Extract the [X, Y] coordinate from the center of the cell holding the provided text.  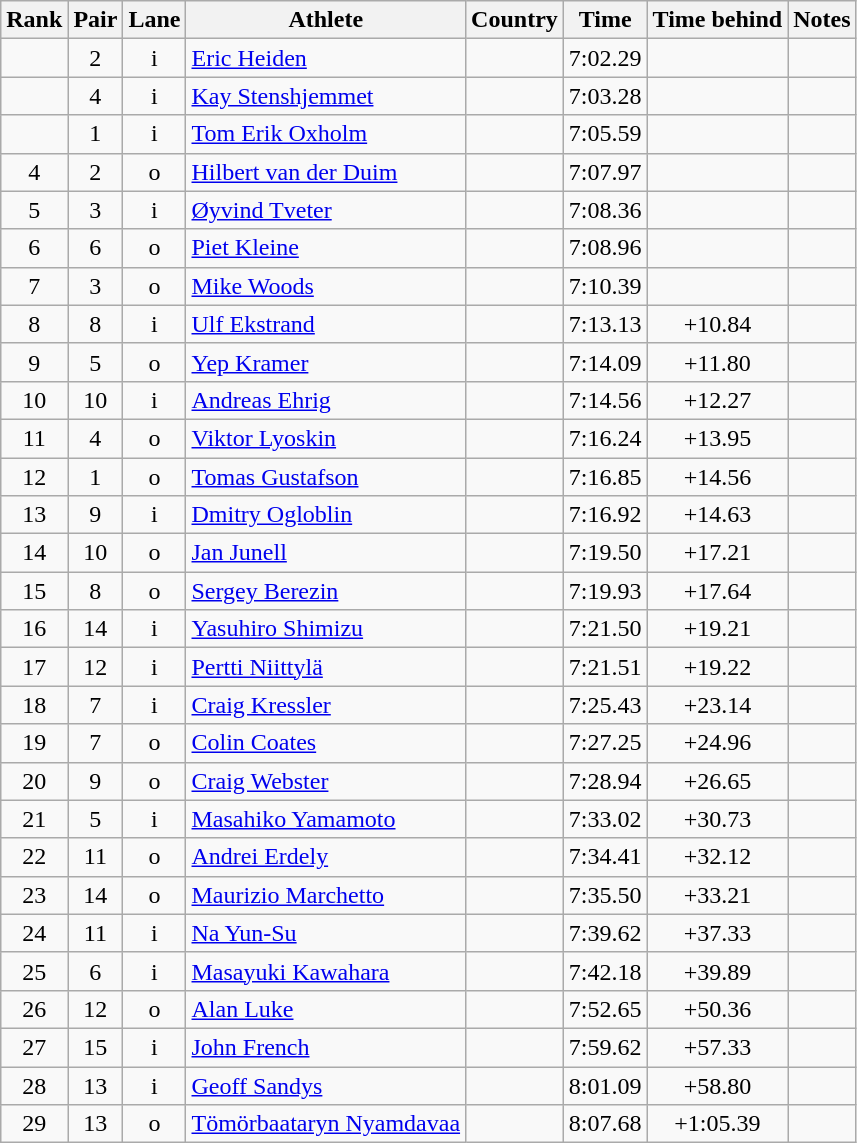
7:27.25 [605, 743]
23 [34, 895]
Dmitry Ogloblin [326, 515]
+57.33 [718, 1047]
Rank [34, 20]
+39.89 [718, 971]
Colin Coates [326, 743]
21 [34, 819]
Time [605, 20]
Craig Kressler [326, 705]
Hilbert van der Duim [326, 172]
28 [34, 1085]
7:21.51 [605, 667]
7:03.28 [605, 96]
+10.84 [718, 324]
7:21.50 [605, 629]
7:02.29 [605, 58]
John French [326, 1047]
7:19.93 [605, 591]
+32.12 [718, 857]
7:42.18 [605, 971]
+1:05.39 [718, 1124]
Geoff Sandys [326, 1085]
+50.36 [718, 1009]
Country [515, 20]
Andrei Erdely [326, 857]
+14.56 [718, 477]
+14.63 [718, 515]
+17.64 [718, 591]
Na Yun-Su [326, 933]
7:05.59 [605, 134]
19 [34, 743]
Andreas Ehrig [326, 400]
Yasuhiro Shimizu [326, 629]
20 [34, 781]
7:16.85 [605, 477]
7:52.65 [605, 1009]
+19.22 [718, 667]
7:25.43 [605, 705]
Alan Luke [326, 1009]
Piet Kleine [326, 248]
Sergey Berezin [326, 591]
+19.21 [718, 629]
+17.21 [718, 553]
17 [34, 667]
Pertti Niittylä [326, 667]
7:13.13 [605, 324]
7:16.92 [605, 515]
+30.73 [718, 819]
22 [34, 857]
7:08.36 [605, 210]
Ulf Ekstrand [326, 324]
8:01.09 [605, 1085]
+26.65 [718, 781]
Pair [96, 20]
+23.14 [718, 705]
7:10.39 [605, 286]
7:14.09 [605, 362]
25 [34, 971]
Maurizio Marchetto [326, 895]
Time behind [718, 20]
Masayuki Kawahara [326, 971]
27 [34, 1047]
18 [34, 705]
26 [34, 1009]
24 [34, 933]
7:59.62 [605, 1047]
Lane [154, 20]
Tomas Gustafson [326, 477]
16 [34, 629]
7:33.02 [605, 819]
Masahiko Yamamoto [326, 819]
7:07.97 [605, 172]
7:14.56 [605, 400]
8:07.68 [605, 1124]
Mike Woods [326, 286]
Craig Webster [326, 781]
+13.95 [718, 438]
Notes [822, 20]
7:08.96 [605, 248]
+37.33 [718, 933]
Kay Stenshjemmet [326, 96]
+33.21 [718, 895]
Jan Junell [326, 553]
+24.96 [718, 743]
29 [34, 1124]
7:34.41 [605, 857]
+11.80 [718, 362]
+58.80 [718, 1085]
7:35.50 [605, 895]
Tömörbaataryn Nyamdavaa [326, 1124]
+12.27 [718, 400]
7:16.24 [605, 438]
Athlete [326, 20]
7:19.50 [605, 553]
Øyvind Tveter [326, 210]
Viktor Lyoskin [326, 438]
Yep Kramer [326, 362]
Eric Heiden [326, 58]
Tom Erik Oxholm [326, 134]
7:39.62 [605, 933]
7:28.94 [605, 781]
